Locate the cell with the specified text and output its [x, y] center coordinate. 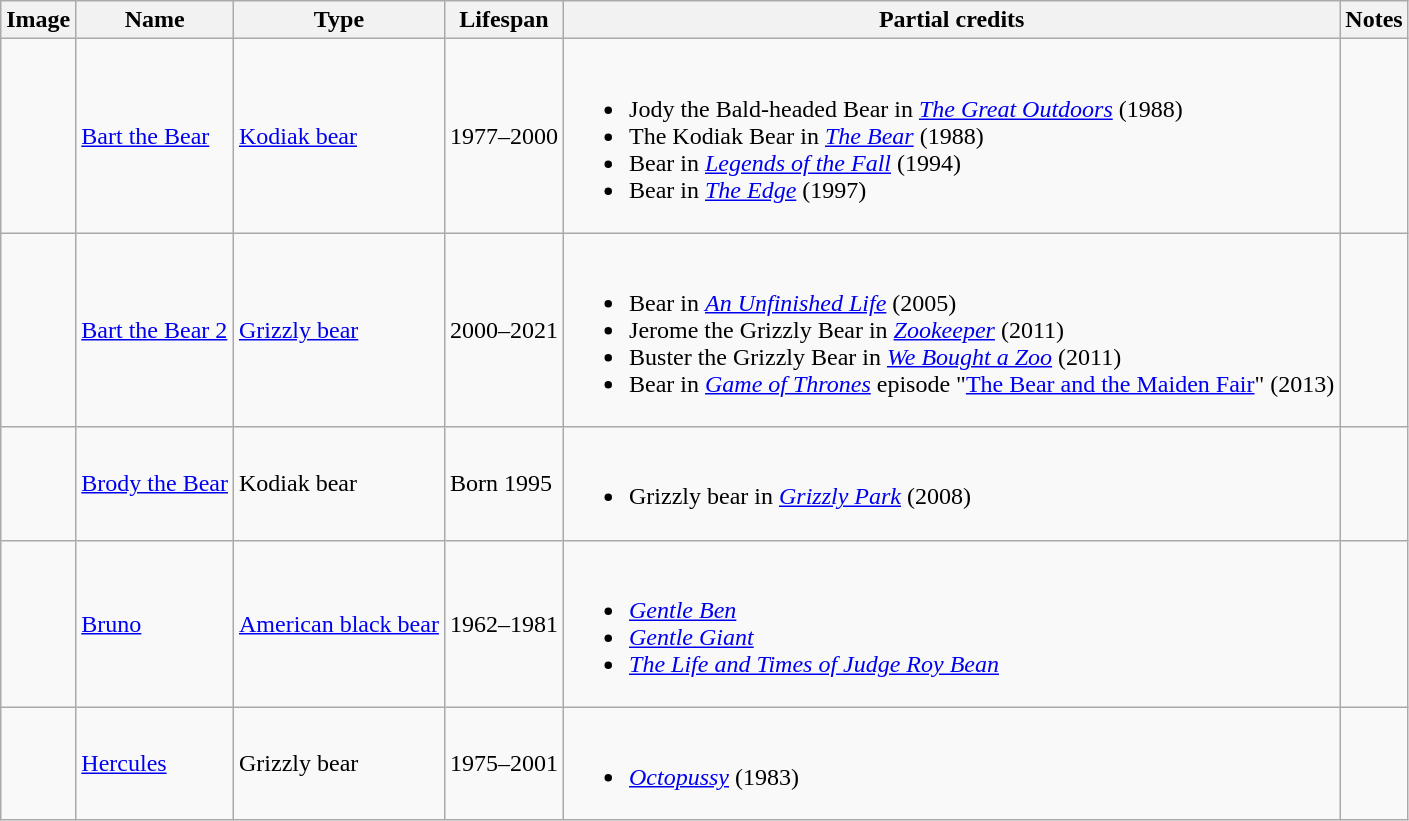
1975–2001 [504, 764]
Octopussy (1983) [952, 764]
American black bear [338, 624]
Brody the Bear [155, 484]
Gentle BenGentle GiantThe Life and Times of Judge Roy Bean [952, 624]
Born 1995 [504, 484]
Image [38, 20]
2000–2021 [504, 330]
Type [338, 20]
Name [155, 20]
Grizzly bear in Grizzly Park (2008) [952, 484]
Bart the Bear [155, 136]
Lifespan [504, 20]
1962–1981 [504, 624]
Hercules [155, 764]
Jody the Bald-headed Bear in The Great Outdoors (1988)The Kodiak Bear in The Bear (1988)Bear in Legends of the Fall (1994)Bear in The Edge (1997) [952, 136]
Bruno [155, 624]
1977–2000 [504, 136]
Partial credits [952, 20]
Notes [1374, 20]
Bart the Bear 2 [155, 330]
